Locate the cell with the specified text and output its (x, y) center coordinate. 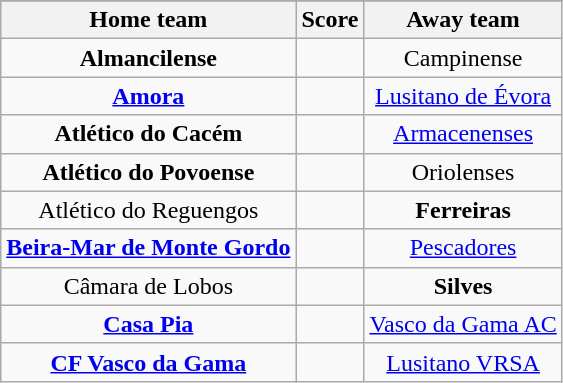
Silves (463, 286)
Ferreiras (463, 210)
Amora (148, 96)
Atlético do Cacém (148, 134)
Armacenenses (463, 134)
Atlético do Reguengos (148, 210)
Pescadores (463, 248)
Câmara de Lobos (148, 286)
Atlético do Povoense (148, 172)
Almancilense (148, 58)
Lusitano VRSA (463, 362)
Campinense (463, 58)
CF Vasco da Gama (148, 362)
Lusitano de Évora (463, 96)
Score (330, 20)
Away team (463, 20)
Casa Pia (148, 324)
Home team (148, 20)
Beira-Mar de Monte Gordo (148, 248)
Oriolenses (463, 172)
Vasco da Gama AC (463, 324)
